Pinpoint the cell where the given text exists, returning its (X, Y) midpoint coordinate. 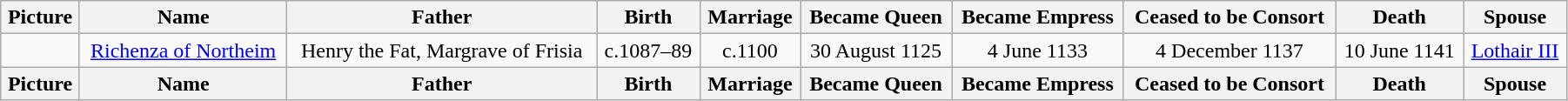
Henry the Fat, Margrave of Frisia (442, 50)
4 December 1137 (1230, 50)
c.1087–89 (649, 50)
Lothair III (1516, 50)
30 August 1125 (876, 50)
10 June 1141 (1399, 50)
c.1100 (750, 50)
4 June 1133 (1038, 50)
Richenza of Northeim (183, 50)
